Search for the cell housing the specified text and yield its (x, y) center coordinate. 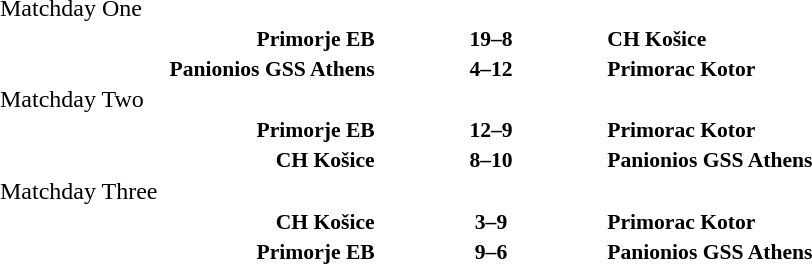
3–9 (492, 222)
8–10 (492, 160)
19–8 (492, 38)
4–12 (492, 68)
12–9 (492, 130)
